Find where the given text appears and provide that cell's center as [X, Y] coordinate. 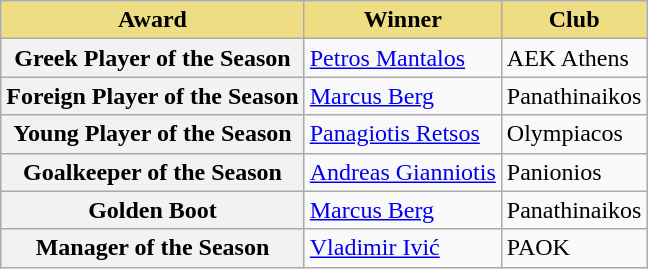
Greek Player of the Season [152, 58]
PAOK [574, 248]
Petros Mantalos [402, 58]
Panionios [574, 172]
Club [574, 20]
Panagiotis Retsos [402, 134]
Winner [402, 20]
Vladimir Ivić [402, 248]
Golden Boot [152, 210]
Goalkeeper of the Season [152, 172]
Award [152, 20]
AEK Athens [574, 58]
Young Player of the Season [152, 134]
Andreas Gianniotis [402, 172]
Foreign Player of the Season [152, 96]
Manager of the Season [152, 248]
Olympiacos [574, 134]
